Return the [X, Y] coordinate for the center point of the cell that contains the specified text.  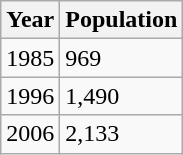
1985 [30, 58]
Year [30, 20]
1996 [30, 96]
1,490 [122, 96]
2006 [30, 134]
2,133 [122, 134]
Population [122, 20]
969 [122, 58]
